Scan for the cell matching the given text and deliver its (x, y) coordinate at center. 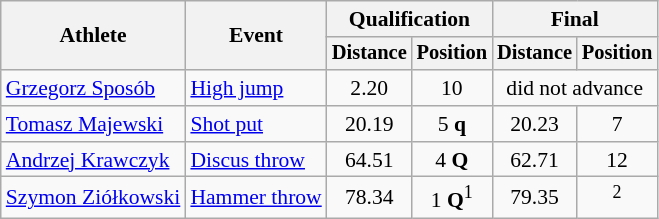
Szymon Ziółkowski (94, 198)
Athlete (94, 36)
7 (617, 124)
Event (256, 36)
64.51 (370, 160)
5 q (452, 124)
Andrzej Krawczyk (94, 160)
High jump (256, 88)
Qualification (410, 19)
4 Q (452, 160)
Shot put (256, 124)
20.23 (534, 124)
1 Q1 (452, 198)
79.35 (534, 198)
10 (452, 88)
2.20 (370, 88)
Grzegorz Sposób (94, 88)
Discus throw (256, 160)
did not advance (574, 88)
Hammer throw (256, 198)
78.34 (370, 198)
62.71 (534, 160)
Tomasz Majewski (94, 124)
12 (617, 160)
2 (617, 198)
20.19 (370, 124)
Final (574, 19)
